Scan for the cell matching the given text and deliver its [X, Y] coordinate at center. 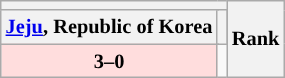
Rank [256, 38]
Jeju, Republic of Korea [110, 27]
3–0 [110, 61]
